Return the (X, Y) coordinate for the center point of the cell that contains the specified text.  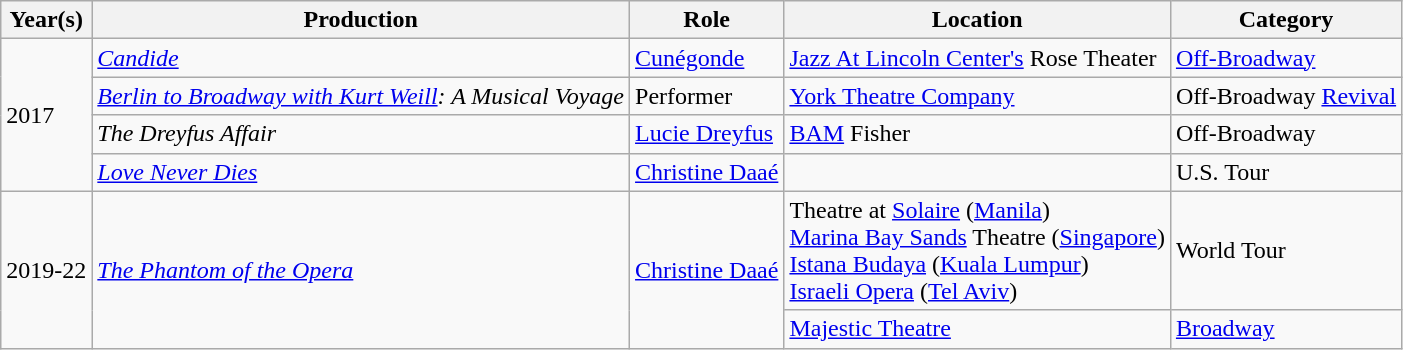
Lucie Dreyfus (707, 134)
Jazz At Lincoln Center's Rose Theater (978, 58)
Location (978, 20)
The Dreyfus Affair (361, 134)
Cunégonde (707, 58)
Off-Broadway Revival (1286, 96)
Majestic Theatre (978, 329)
2017 (46, 115)
BAM Fisher (978, 134)
Berlin to Broadway with Kurt Weill: A Musical Voyage (361, 96)
Year(s) (46, 20)
Theatre at Solaire (Manila)Marina Bay Sands Theatre (Singapore)Istana Budaya (Kuala Lumpur)Israeli Opera (Tel Aviv) (978, 250)
U.S. Tour (1286, 172)
Performer (707, 96)
Category (1286, 20)
2019-22 (46, 270)
The Phantom of the Opera (361, 270)
Production (361, 20)
York Theatre Company (978, 96)
World Tour (1286, 250)
Role (707, 20)
Broadway (1286, 329)
Love Never Dies (361, 172)
Candide (361, 58)
